Locate the cell with the specified text and output its [X, Y] center coordinate. 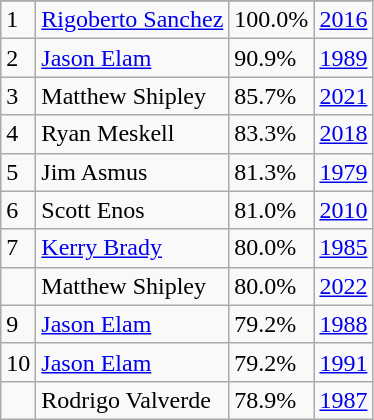
2021 [344, 96]
2018 [344, 134]
10 [18, 362]
5 [18, 172]
3 [18, 96]
1979 [344, 172]
1987 [344, 400]
1985 [344, 248]
1 [18, 20]
85.7% [272, 96]
1991 [344, 362]
78.9% [272, 400]
2010 [344, 210]
83.3% [272, 134]
90.9% [272, 58]
81.0% [272, 210]
Scott Enos [132, 210]
Jim Asmus [132, 172]
1989 [344, 58]
2016 [344, 20]
4 [18, 134]
Ryan Meskell [132, 134]
7 [18, 248]
Kerry Brady [132, 248]
100.0% [272, 20]
9 [18, 324]
81.3% [272, 172]
Rigoberto Sanchez [132, 20]
1988 [344, 324]
Rodrigo Valverde [132, 400]
2022 [344, 286]
2 [18, 58]
6 [18, 210]
